For the text-containing cell, return its midpoint in (x, y) coordinate format. 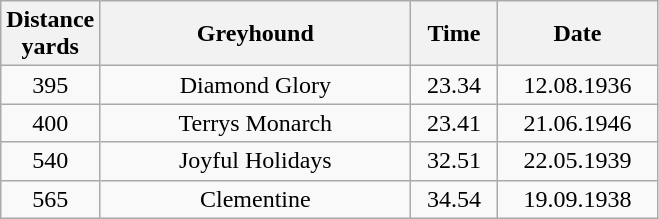
34.54 (454, 199)
Date (578, 34)
Distance yards (50, 34)
Diamond Glory (256, 85)
Greyhound (256, 34)
23.34 (454, 85)
Clementine (256, 199)
21.06.1946 (578, 123)
19.09.1938 (578, 199)
Time (454, 34)
12.08.1936 (578, 85)
Terrys Monarch (256, 123)
Joyful Holidays (256, 161)
400 (50, 123)
23.41 (454, 123)
32.51 (454, 161)
395 (50, 85)
540 (50, 161)
565 (50, 199)
22.05.1939 (578, 161)
